Return [X, Y] of the center of cell containing provided text 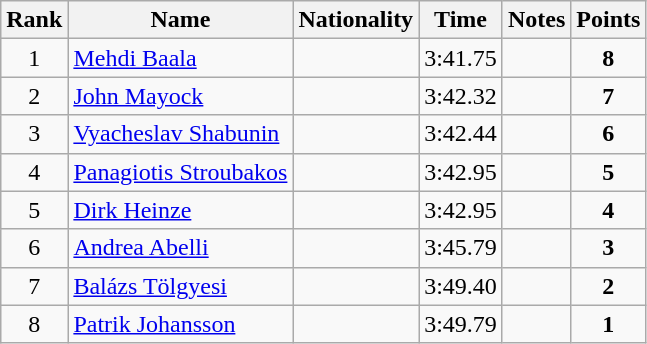
John Mayock [180, 96]
Rank [34, 20]
Andrea Abelli [180, 248]
Panagiotis Stroubakos [180, 172]
3:42.32 [461, 96]
Time [461, 20]
3:49.40 [461, 286]
Dirk Heinze [180, 210]
3:49.79 [461, 324]
3:45.79 [461, 248]
Patrik Johansson [180, 324]
Vyacheslav Shabunin [180, 134]
3:42.44 [461, 134]
3:41.75 [461, 58]
Notes [536, 20]
Mehdi Baala [180, 58]
Name [180, 20]
Points [608, 20]
Nationality [356, 20]
Balázs Tölgyesi [180, 286]
